Identify which cell holds the provided text, then report its [X, Y] central coordinate. 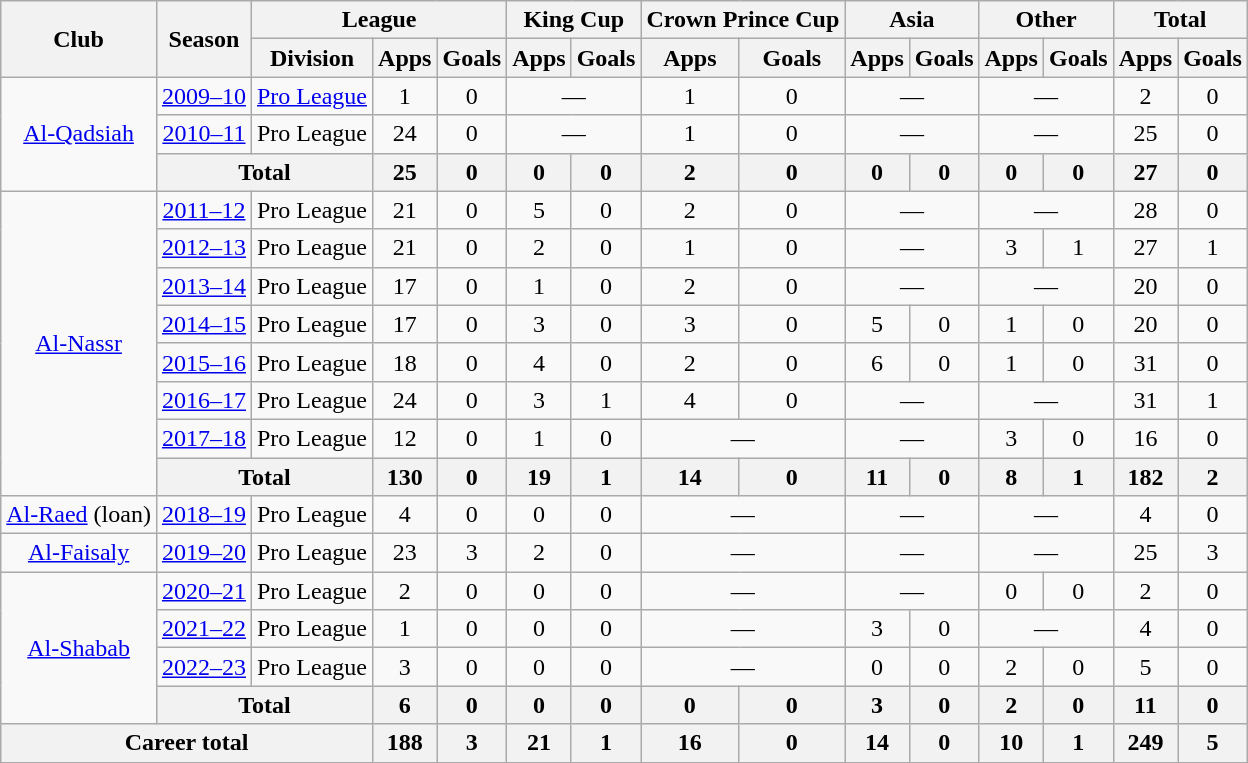
2017–18 [204, 438]
Season [204, 39]
Al-Qadsiah [79, 134]
Club [79, 39]
182 [1145, 477]
Al-Shabab [79, 648]
Division [312, 58]
19 [539, 477]
12 [405, 438]
2016–17 [204, 400]
2012–13 [204, 248]
2014–15 [204, 324]
2013–14 [204, 286]
Al-Nassr [79, 343]
Crown Prince Cup [743, 20]
Asia [912, 20]
8 [1011, 477]
King Cup [574, 20]
188 [405, 743]
23 [405, 553]
League [378, 20]
2011–12 [204, 210]
Al-Faisaly [79, 553]
2018–19 [204, 515]
2019–20 [204, 553]
Career total [187, 743]
Other [1046, 20]
2021–22 [204, 629]
249 [1145, 743]
2015–16 [204, 362]
10 [1011, 743]
2022–23 [204, 667]
130 [405, 477]
28 [1145, 210]
2020–21 [204, 591]
2009–10 [204, 96]
Al-Raed (loan) [79, 515]
18 [405, 362]
2010–11 [204, 134]
